Output the (x, y) coordinate of the center of the cell containing the given text.  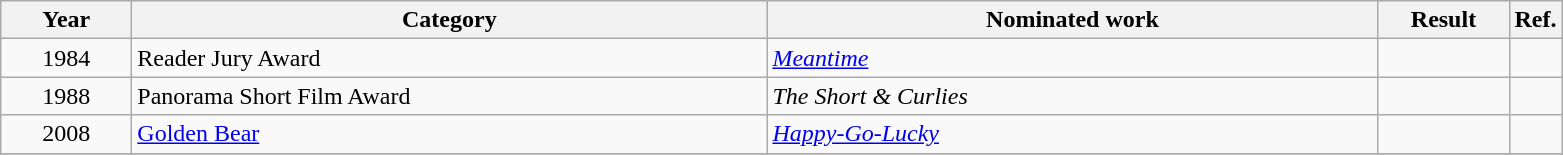
Result (1444, 20)
1988 (66, 96)
Meantime (1072, 58)
Nominated work (1072, 20)
Happy-Go-Lucky (1072, 134)
Ref. (1536, 20)
Golden Bear (450, 134)
Reader Jury Award (450, 58)
2008 (66, 134)
Year (66, 20)
Panorama Short Film Award (450, 96)
The Short & Curlies (1072, 96)
Category (450, 20)
1984 (66, 58)
